Find where the given text appears and provide that cell's center as (x, y) coordinate. 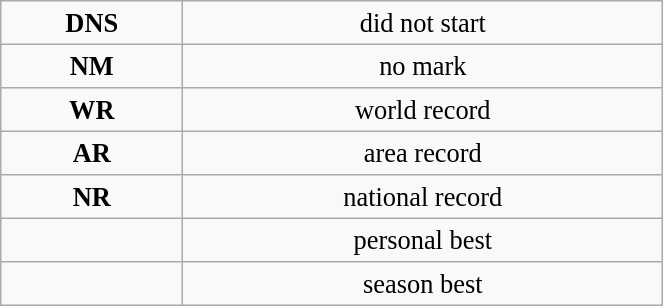
no mark (423, 66)
NM (92, 66)
area record (423, 153)
DNS (92, 22)
AR (92, 153)
WR (92, 109)
personal best (423, 240)
did not start (423, 22)
world record (423, 109)
NR (92, 197)
national record (423, 197)
season best (423, 284)
